Detect which cell encompasses the target text, then output its [x, y] center coordinate. 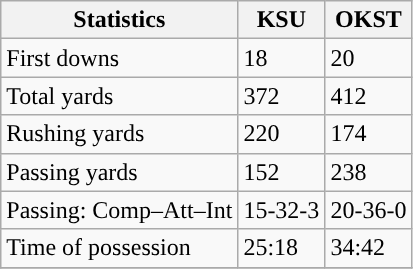
25:18 [282, 248]
152 [282, 172]
372 [282, 96]
Passing: Comp–Att–Int [120, 210]
Statistics [120, 20]
34:42 [368, 248]
Total yards [120, 96]
Passing yards [120, 172]
Time of possession [120, 248]
KSU [282, 20]
412 [368, 96]
15-32-3 [282, 210]
220 [282, 134]
Rushing yards [120, 134]
238 [368, 172]
20 [368, 58]
174 [368, 134]
20-36-0 [368, 210]
18 [282, 58]
OKST [368, 20]
First downs [120, 58]
